Return [x, y] of the center of cell containing provided text 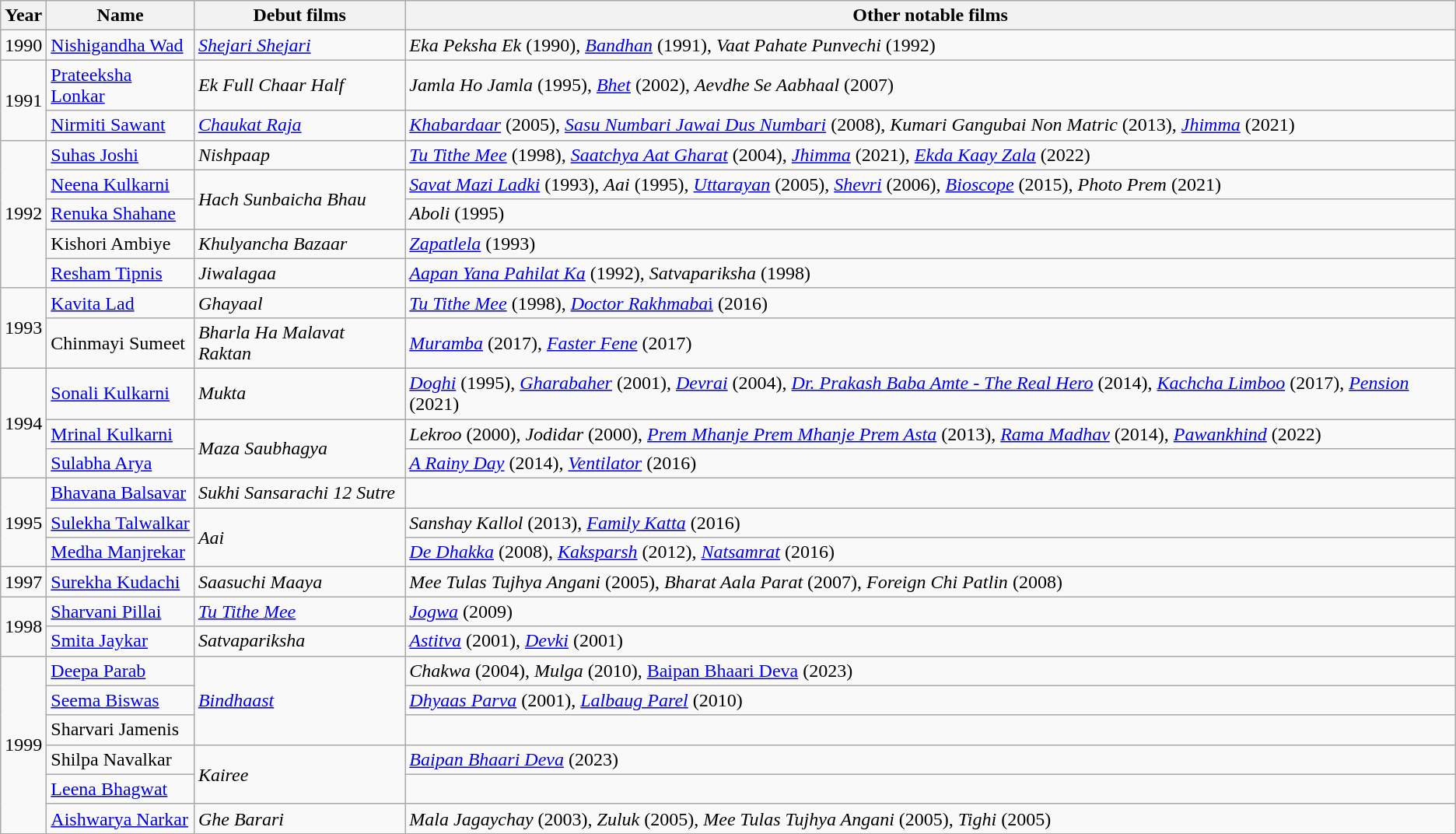
1991 [23, 100]
Aishwarya Narkar [121, 818]
Sharvari Jamenis [121, 730]
Muramba (2017), Faster Fene (2017) [930, 342]
Nirmiti Sawant [121, 125]
Ghe Barari [299, 818]
Nishpaap [299, 155]
De Dhakka (2008), Kaksparsh (2012), Natsamrat (2016) [930, 552]
Kishori Ambiye [121, 244]
Kavita Lad [121, 303]
Sharvani Pillai [121, 611]
Dhyaas Parva (2001), Lalbaug Parel (2010) [930, 700]
Neena Kulkarni [121, 184]
Aapan Yana Pahilat Ka (1992), Satvapariksha (1998) [930, 273]
1992 [23, 214]
Chaukat Raja [299, 125]
Ghayaal [299, 303]
Sonali Kulkarni [121, 394]
Astitva (2001), Devki (2001) [930, 641]
Sulekha Talwalkar [121, 523]
Sulabha Arya [121, 464]
Mukta [299, 394]
1995 [23, 523]
Shilpa Navalkar [121, 759]
Savat Mazi Ladki (1993), Aai (1995), Uttarayan (2005), Shevri (2006), Bioscope (2015), Photo Prem (2021) [930, 184]
Khulyancha Bazaar [299, 244]
Mee Tulas Tujhya Angani (2005), Bharat Aala Parat (2007), Foreign Chi Patlin (2008) [930, 582]
1994 [23, 423]
Tu Tithe Mee (1998), Doctor Rakhmabai (2016) [930, 303]
Zapatlela (1993) [930, 244]
Saasuchi Maaya [299, 582]
Deepa Parab [121, 671]
Lekroo (2000), Jodidar (2000), Prem Mhanje Prem Mhanje Prem Asta (2013), Rama Madhav (2014), Pawankhind (2022) [930, 433]
1998 [23, 626]
Shejari Shejari [299, 45]
Debut films [299, 16]
Surekha Kudachi [121, 582]
Sanshay Kallol (2013), Family Katta (2016) [930, 523]
Resham Tipnis [121, 273]
Nishigandha Wad [121, 45]
Ek Full Chaar Half [299, 86]
Eka Peksha Ek (1990), Bandhan (1991), Vaat Pahate Punvechi (1992) [930, 45]
Name [121, 16]
Renuka Shahane [121, 214]
Bhavana Balsavar [121, 493]
Satvapariksha [299, 641]
1993 [23, 328]
Doghi (1995), Gharabaher (2001), Devrai (2004), Dr. Prakash Baba Amte - The Real Hero (2014), Kachcha Limboo (2017), Pension (2021) [930, 394]
Jiwalagaa [299, 273]
Jamla Ho Jamla (1995), Bhet (2002), Aevdhe Se Aabhaal (2007) [930, 86]
Maza Saubhagya [299, 448]
Leena Bhagwat [121, 789]
Kairee [299, 774]
Baipan Bhaari Deva (2023) [930, 759]
Prateeksha Lonkar [121, 86]
A Rainy Day (2014), Ventilator (2016) [930, 464]
Bharla Ha Malavat Raktan [299, 342]
Hach Sunbaicha Bhau [299, 199]
Mala Jagaychay (2003), Zuluk (2005), Mee Tulas Tujhya Angani (2005), Tighi (2005) [930, 818]
Tu Tithe Mee (1998), Saatchya Aat Gharat (2004), Jhimma (2021), Ekda Kaay Zala (2022) [930, 155]
Chakwa (2004), Mulga (2010), Baipan Bhaari Deva (2023) [930, 671]
1997 [23, 582]
Seema Biswas [121, 700]
Jogwa (2009) [930, 611]
Suhas Joshi [121, 155]
Tu Tithe Mee [299, 611]
Smita Jaykar [121, 641]
1999 [23, 745]
Khabardaar (2005), Sasu Numbari Jawai Dus Numbari (2008), Kumari Gangubai Non Matric (2013), Jhimma (2021) [930, 125]
Bindhaast [299, 700]
Sukhi Sansarachi 12 Sutre [299, 493]
Aboli (1995) [930, 214]
Year [23, 16]
Medha Manjrekar [121, 552]
Other notable films [930, 16]
1990 [23, 45]
Aai [299, 538]
Chinmayi Sumeet [121, 342]
Mrinal Kulkarni [121, 433]
